Provide the (X, Y) coordinate of the cell's center where the given text is located.  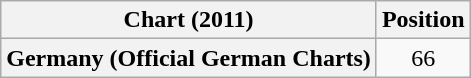
Germany (Official German Charts) (189, 58)
Chart (2011) (189, 20)
Position (423, 20)
66 (423, 58)
